Return the (x, y) coordinate for the center point of the cell that contains the specified text.  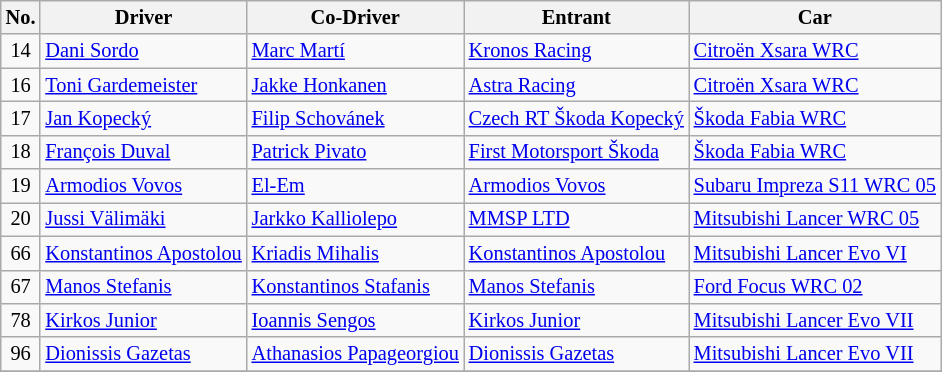
Kronos Racing (576, 51)
First Motorsport Škoda (576, 152)
96 (21, 354)
François Duval (143, 152)
Astra Racing (576, 85)
El-Em (356, 186)
Marc Martí (356, 51)
Mitsubishi Lancer Evo VI (815, 253)
Car (815, 17)
Filip Schovánek (356, 118)
Dani Sordo (143, 51)
19 (21, 186)
Jussi Välimäki (143, 219)
Jan Kopecký (143, 118)
Co-Driver (356, 17)
MMSP LTD (576, 219)
Jakke Honkanen (356, 85)
Patrick Pivato (356, 152)
Entrant (576, 17)
Mitsubishi Lancer WRC 05 (815, 219)
66 (21, 253)
No. (21, 17)
Konstantinos Stafanis (356, 287)
Jarkko Kalliolepo (356, 219)
78 (21, 320)
18 (21, 152)
16 (21, 85)
Athanasios Papageorgiou (356, 354)
Kriadis Mihalis (356, 253)
17 (21, 118)
20 (21, 219)
67 (21, 287)
Ford Focus WRC 02 (815, 287)
Toni Gardemeister (143, 85)
Driver (143, 17)
14 (21, 51)
Czech RT Škoda Kopecký (576, 118)
Ioannis Sengos (356, 320)
Subaru Impreza S11 WRC 05 (815, 186)
